Return the (X, Y) coordinate for the center point of the cell that contains the specified text.  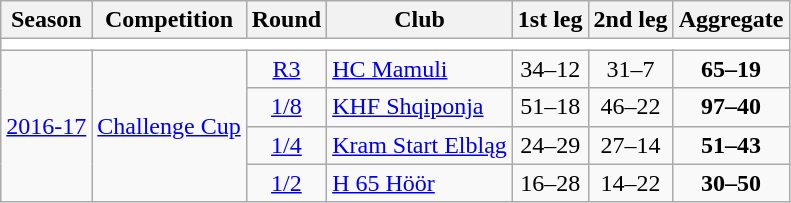
2nd leg (630, 20)
KHF Shqiponja (420, 107)
1/2 (286, 183)
27–14 (630, 145)
16–28 (550, 183)
30–50 (731, 183)
Aggregate (731, 20)
Kram Start Elbląg (420, 145)
31–7 (630, 69)
Round (286, 20)
Competition (169, 20)
R3 (286, 69)
1st leg (550, 20)
Season (46, 20)
HC Mamuli (420, 69)
Club (420, 20)
46–22 (630, 107)
51–18 (550, 107)
51–43 (731, 145)
2016-17 (46, 126)
1/8 (286, 107)
97–40 (731, 107)
Challenge Cup (169, 126)
65–19 (731, 69)
1/4 (286, 145)
34–12 (550, 69)
H 65 Höör (420, 183)
24–29 (550, 145)
14–22 (630, 183)
